Return (X, Y) of the center of cell containing provided text 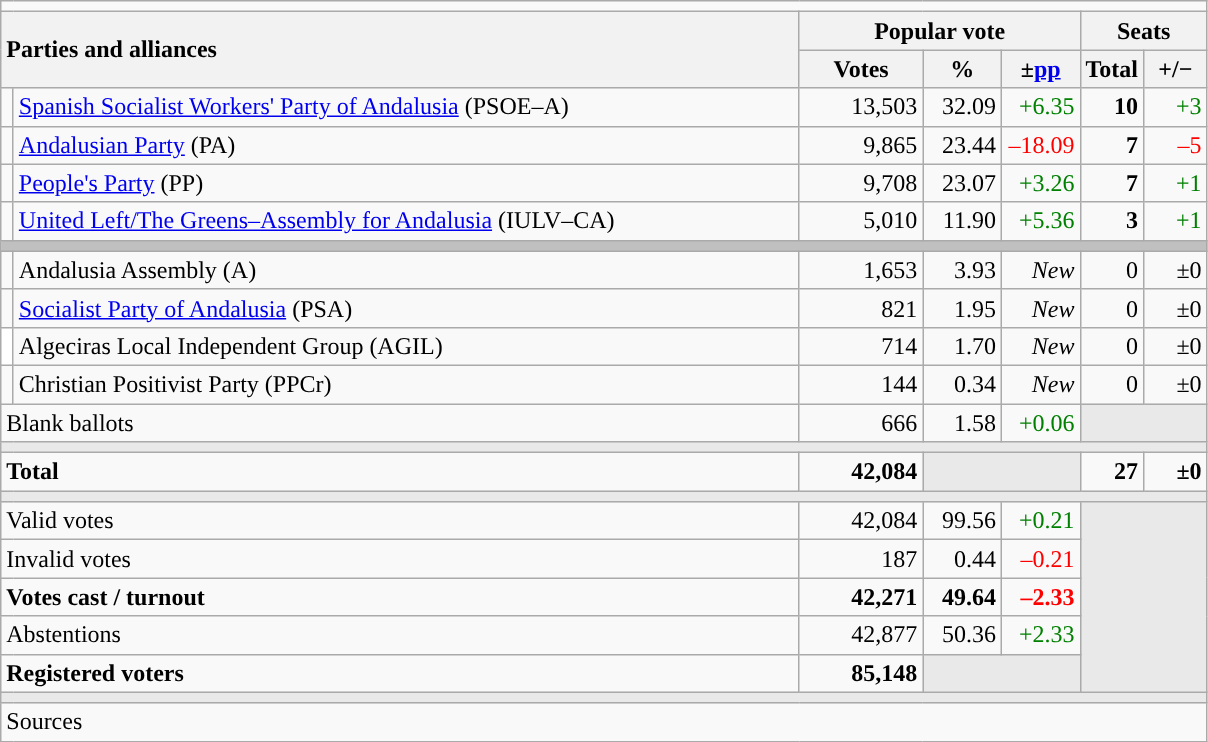
Algeciras Local Independent Group (AGIL) (406, 346)
+3.26 (1040, 183)
Votes (861, 69)
3.93 (962, 270)
–5 (1176, 145)
Socialist Party of Andalusia (PSA) (406, 308)
42,271 (861, 597)
Votes cast / turnout (400, 597)
27 (1112, 472)
144 (861, 384)
Parties and alliances (400, 50)
23.44 (962, 145)
9,708 (861, 183)
10 (1112, 107)
People's Party (PP) (406, 183)
±pp (1040, 69)
+2.33 (1040, 635)
Abstentions (400, 635)
–2.33 (1040, 597)
Andalusian Party (PA) (406, 145)
Invalid votes (400, 559)
821 (861, 308)
+/− (1176, 69)
+0.21 (1040, 521)
Christian Positivist Party (PPCr) (406, 384)
9,865 (861, 145)
50.36 (962, 635)
42,877 (861, 635)
49.64 (962, 597)
–0.21 (1040, 559)
0.34 (962, 384)
0.44 (962, 559)
13,503 (861, 107)
Valid votes (400, 521)
1,653 (861, 270)
1.70 (962, 346)
+6.35 (1040, 107)
85,148 (861, 673)
% (962, 69)
32.09 (962, 107)
1.58 (962, 423)
Sources (604, 722)
666 (861, 423)
187 (861, 559)
+3 (1176, 107)
Blank ballots (400, 423)
+0.06 (1040, 423)
5,010 (861, 221)
Andalusia Assembly (A) (406, 270)
23.07 (962, 183)
99.56 (962, 521)
11.90 (962, 221)
+5.36 (1040, 221)
Spanish Socialist Workers' Party of Andalusia (PSOE–A) (406, 107)
1.95 (962, 308)
–18.09 (1040, 145)
3 (1112, 221)
Popular vote (940, 31)
Registered voters (400, 673)
Seats (1144, 31)
714 (861, 346)
United Left/The Greens–Assembly for Andalusia (IULV–CA) (406, 221)
